For the text-containing cell, return its midpoint in [x, y] coordinate format. 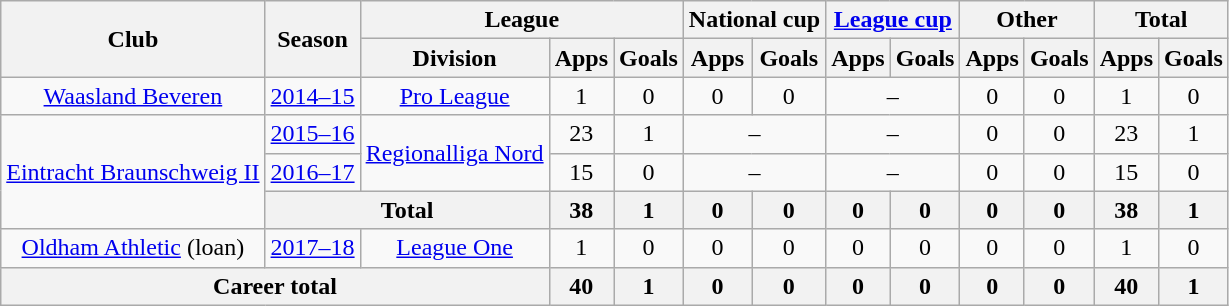
2017–18 [312, 248]
Oldham Athletic (loan) [133, 248]
League cup [893, 20]
2014–15 [312, 96]
League One [454, 248]
Pro League [454, 96]
Regionalliga Nord [454, 153]
League [522, 20]
Season [312, 39]
Division [454, 58]
2016–17 [312, 172]
Other [1027, 20]
National cup [754, 20]
Eintracht Braunschweig II [133, 172]
Career total [275, 286]
Waasland Beveren [133, 96]
Club [133, 39]
2015–16 [312, 134]
